Provide the [x, y] coordinate of the cell's center where the given text is located.  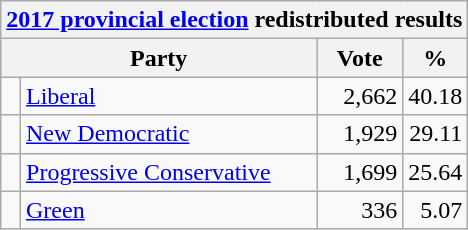
Progressive Conservative [169, 172]
2,662 [360, 96]
29.11 [436, 134]
Vote [360, 58]
25.64 [436, 172]
Liberal [169, 96]
1,699 [360, 172]
New Democratic [169, 134]
40.18 [436, 96]
Party [159, 58]
Green [169, 210]
2017 provincial election redistributed results [234, 20]
1,929 [360, 134]
336 [360, 210]
% [436, 58]
5.07 [436, 210]
